Pinpoint the cell where the given text exists, returning its [X, Y] midpoint coordinate. 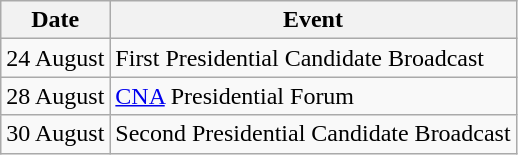
Second Presidential Candidate Broadcast [313, 134]
First Presidential Candidate Broadcast [313, 58]
24 August [56, 58]
CNA Presidential Forum [313, 96]
28 August [56, 96]
Event [313, 20]
30 August [56, 134]
Date [56, 20]
